Capture the cell that displays the provided text and extract its [X, Y] central coordinate. 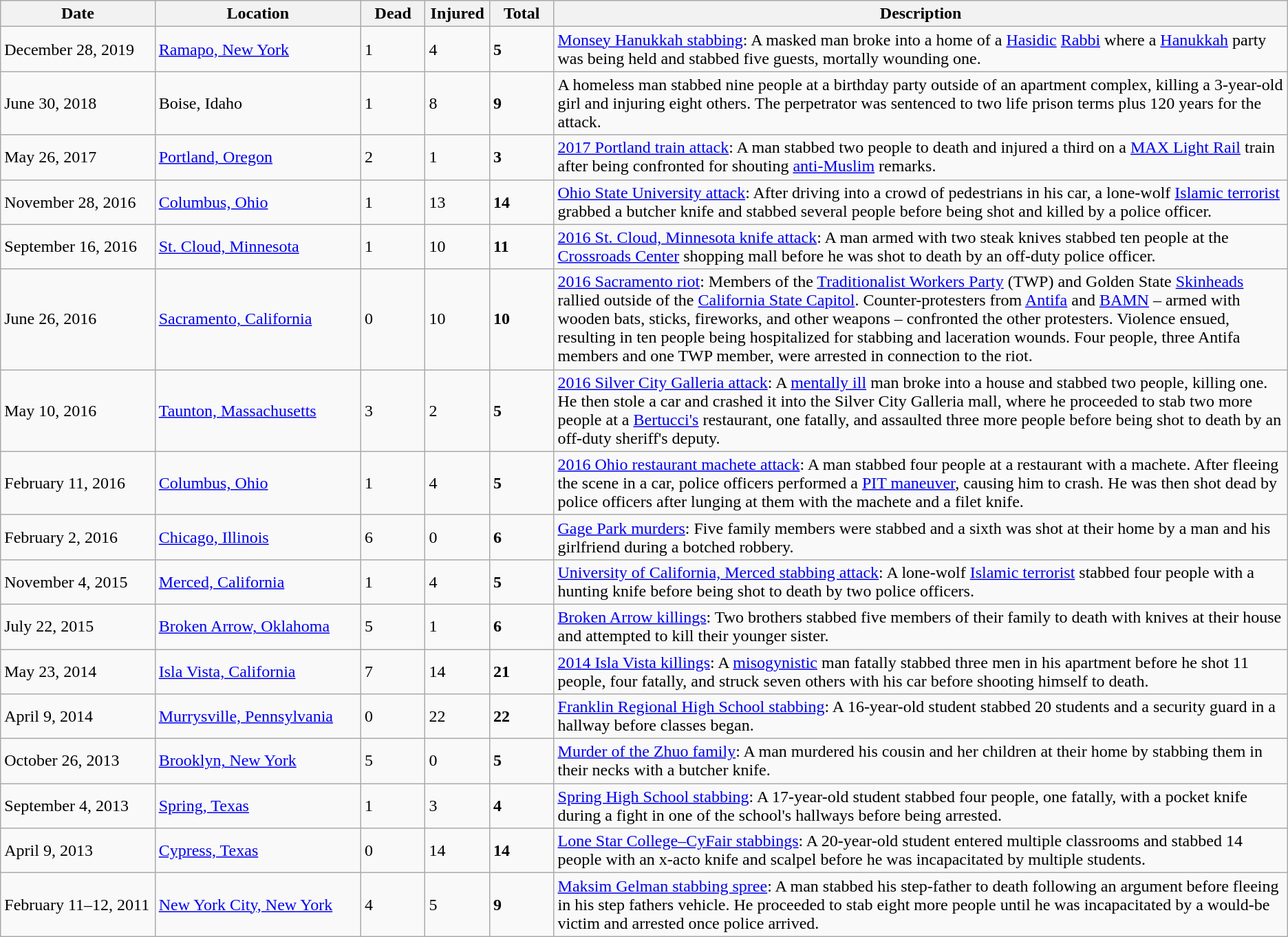
Taunton, Massachusetts [257, 410]
Location [257, 14]
September 16, 2016 [78, 246]
Gage Park murders: Five family members were stabbed and a sixth was shot at their home by a man and his girlfriend during a botched robbery. [921, 537]
7 [393, 671]
April 9, 2014 [78, 717]
February 2, 2016 [78, 537]
Date [78, 14]
New York City, New York [257, 905]
October 26, 2013 [78, 761]
Isla Vista, California [257, 671]
Boise, Idaho [257, 103]
February 11–12, 2011 [78, 905]
Total [522, 14]
Murrysville, Pennsylvania [257, 717]
Murder of the Zhuo family: A man murdered his cousin and her children at their home by stabbing them in their necks with a butcher knife. [921, 761]
8 [458, 103]
Franklin Regional High School stabbing: A 16-year-old student stabbed 20 students and a security guard in a hallway before classes began. [921, 717]
Cypress, Texas [257, 850]
Injured [458, 14]
21 [522, 671]
11 [522, 246]
Portland, Oregon [257, 157]
May 23, 2014 [78, 671]
Chicago, Illinois [257, 537]
Merced, California [257, 582]
July 22, 2015 [78, 626]
Ramapo, New York [257, 50]
Broken Arrow, Oklahoma [257, 626]
June 26, 2016 [78, 319]
Spring, Texas [257, 806]
April 9, 2013 [78, 850]
May 26, 2017 [78, 157]
Description [921, 14]
February 11, 2016 [78, 483]
November 4, 2015 [78, 582]
September 4, 2013 [78, 806]
Dead [393, 14]
May 10, 2016 [78, 410]
November 28, 2016 [78, 202]
13 [458, 202]
December 28, 2019 [78, 50]
June 30, 2018 [78, 103]
Brooklyn, New York [257, 761]
St. Cloud, Minnesota [257, 246]
Sacramento, California [257, 319]
